Detect which cell encompasses the target text, then output its (X, Y) center coordinate. 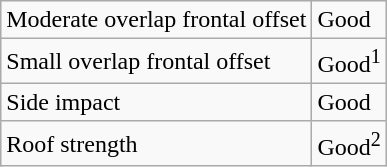
Moderate overlap frontal offset (156, 20)
Good2 (349, 144)
Roof strength (156, 144)
Small overlap frontal offset (156, 62)
Good1 (349, 62)
Side impact (156, 102)
